Scan for the cell matching the given text and deliver its (x, y) coordinate at center. 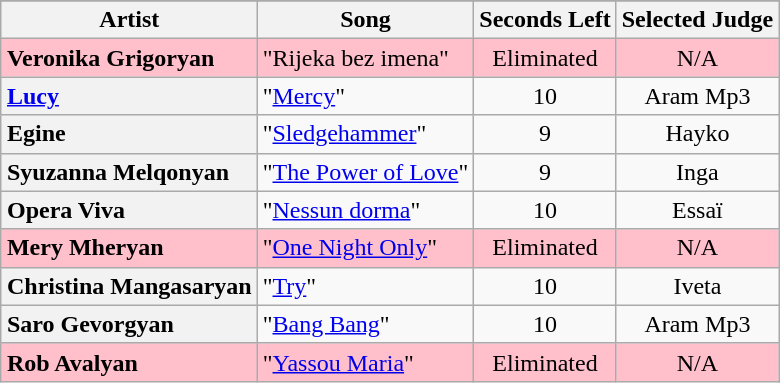
Hayko (697, 134)
Mery Mheryan (129, 248)
Selected Judge (697, 20)
Rob Avalyan (129, 362)
"Try" (366, 286)
Egine (129, 134)
Song (366, 20)
"Nessun dorma" (366, 210)
"Mercy" (366, 96)
Syuzanna Melqonyan (129, 172)
Veronika Grigoryan (129, 58)
Essaï (697, 210)
Saro Gevorgyan (129, 324)
Iveta (697, 286)
"Yassou Maria" (366, 362)
"Sledgehammer" (366, 134)
Lucy (129, 96)
"Bang Bang" (366, 324)
Opera Viva (129, 210)
"The Power of Love" (366, 172)
Artist (129, 20)
"Rijeka bez imena" (366, 58)
Inga (697, 172)
"One Night Only" (366, 248)
Christina Mangasaryan (129, 286)
Seconds Left (545, 20)
